Output the [X, Y] coordinate of the center of the cell containing the given text.  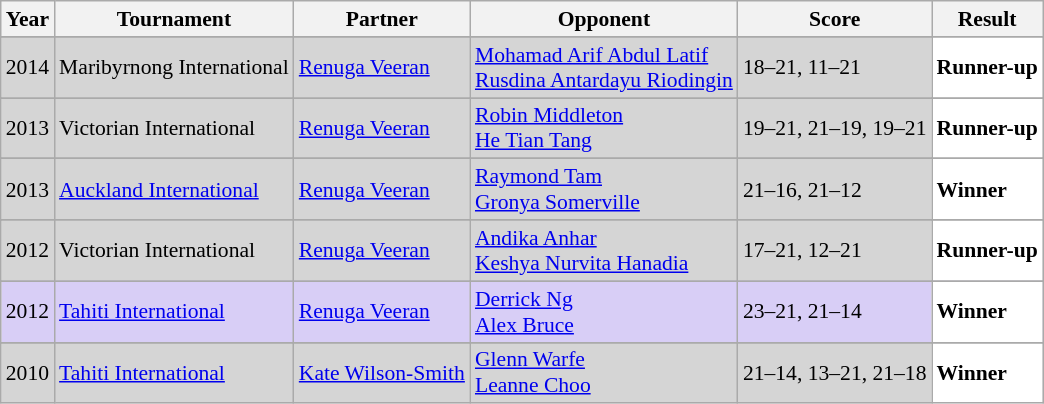
Robin Middleton He Tian Tang [604, 128]
Kate Wilson-Smith [382, 372]
Partner [382, 19]
Raymond Tam Gronya Somerville [604, 190]
21–16, 21–12 [835, 190]
2010 [28, 372]
23–21, 21–14 [835, 312]
17–21, 12–21 [835, 250]
18–21, 11–21 [835, 68]
Result [988, 19]
Derrick Ng Alex Bruce [604, 312]
Andika Anhar Keshya Nurvita Hanadia [604, 250]
Mohamad Arif Abdul Latif Rusdina Antardayu Riodingin [604, 68]
2014 [28, 68]
Opponent [604, 19]
Maribyrnong International [174, 68]
Score [835, 19]
19–21, 21–19, 19–21 [835, 128]
21–14, 13–21, 21–18 [835, 372]
Year [28, 19]
Auckland International [174, 190]
Glenn Warfe Leanne Choo [604, 372]
Tournament [174, 19]
